Find where the given text appears and provide that cell's center as [x, y] coordinate. 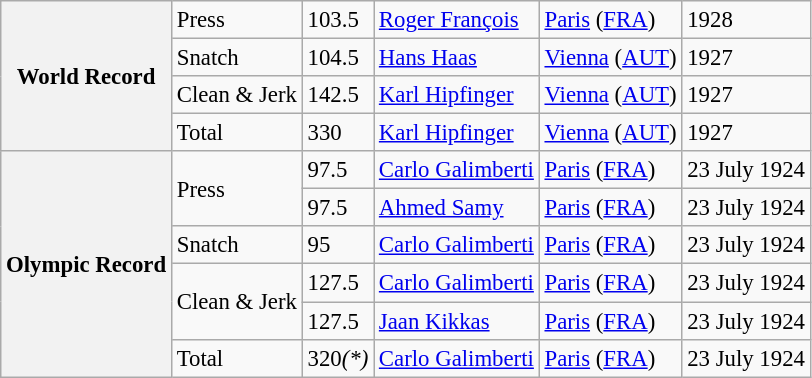
World Record [86, 76]
Ahmed Samy [457, 208]
95 [338, 245]
Hans Haas [457, 58]
1928 [746, 20]
103.5 [338, 20]
104.5 [338, 58]
142.5 [338, 95]
Roger François [457, 20]
320(*) [338, 358]
330 [338, 133]
Jaan Kikkas [457, 321]
Olympic Record [86, 264]
